Return the [x, y] coordinate for the center point of the cell that contains the specified text.  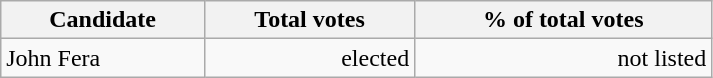
Total votes [309, 20]
John Fera [103, 58]
% of total votes [564, 20]
elected [309, 58]
Candidate [103, 20]
not listed [564, 58]
